Return [X, Y] of the center of cell containing provided text 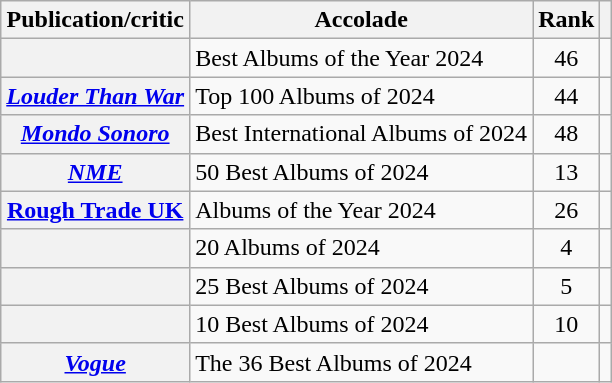
26 [566, 210]
10 Best Albums of 2024 [362, 324]
Best International Albums of 2024 [362, 134]
Publication/critic [96, 20]
13 [566, 172]
48 [566, 134]
50 Best Albums of 2024 [362, 172]
Vogue [96, 362]
NME [96, 172]
Top 100 Albums of 2024 [362, 96]
Louder Than War [96, 96]
44 [566, 96]
4 [566, 248]
Mondo Sonoro [96, 134]
10 [566, 324]
5 [566, 286]
20 Albums of 2024 [362, 248]
The 36 Best Albums of 2024 [362, 362]
Albums of the Year 2024 [362, 210]
25 Best Albums of 2024 [362, 286]
Rough Trade UK [96, 210]
Best Albums of the Year 2024 [362, 58]
Rank [566, 20]
46 [566, 58]
Accolade [362, 20]
